Locate the cell with the specified text and output its (x, y) center coordinate. 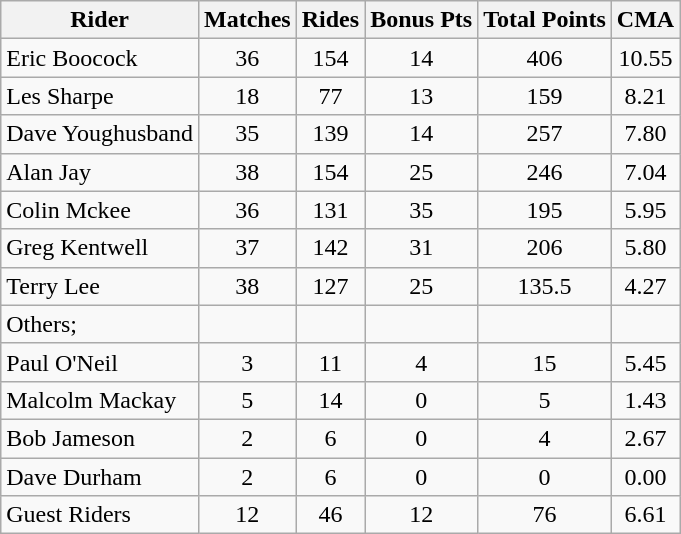
76 (545, 515)
Rides (330, 20)
Matches (247, 20)
10.55 (645, 58)
31 (422, 248)
77 (330, 96)
127 (330, 286)
1.43 (645, 400)
15 (545, 362)
3 (247, 362)
18 (247, 96)
246 (545, 172)
Others; (100, 324)
257 (545, 134)
139 (330, 134)
8.21 (645, 96)
0.00 (645, 477)
Les Sharpe (100, 96)
Colin Mckee (100, 210)
CMA (645, 20)
135.5 (545, 286)
Rider (100, 20)
195 (545, 210)
Terry Lee (100, 286)
37 (247, 248)
Guest Riders (100, 515)
Greg Kentwell (100, 248)
Eric Boocock (100, 58)
6.61 (645, 515)
5.45 (645, 362)
5.95 (645, 210)
142 (330, 248)
2.67 (645, 438)
4.27 (645, 286)
Total Points (545, 20)
Alan Jay (100, 172)
206 (545, 248)
7.80 (645, 134)
Paul O'Neil (100, 362)
131 (330, 210)
Bob Jameson (100, 438)
11 (330, 362)
46 (330, 515)
159 (545, 96)
Bonus Pts (422, 20)
Dave Youghusband (100, 134)
Dave Durham (100, 477)
5.80 (645, 248)
7.04 (645, 172)
13 (422, 96)
Malcolm Mackay (100, 400)
406 (545, 58)
